Capture the cell that displays the provided text and extract its (x, y) central coordinate. 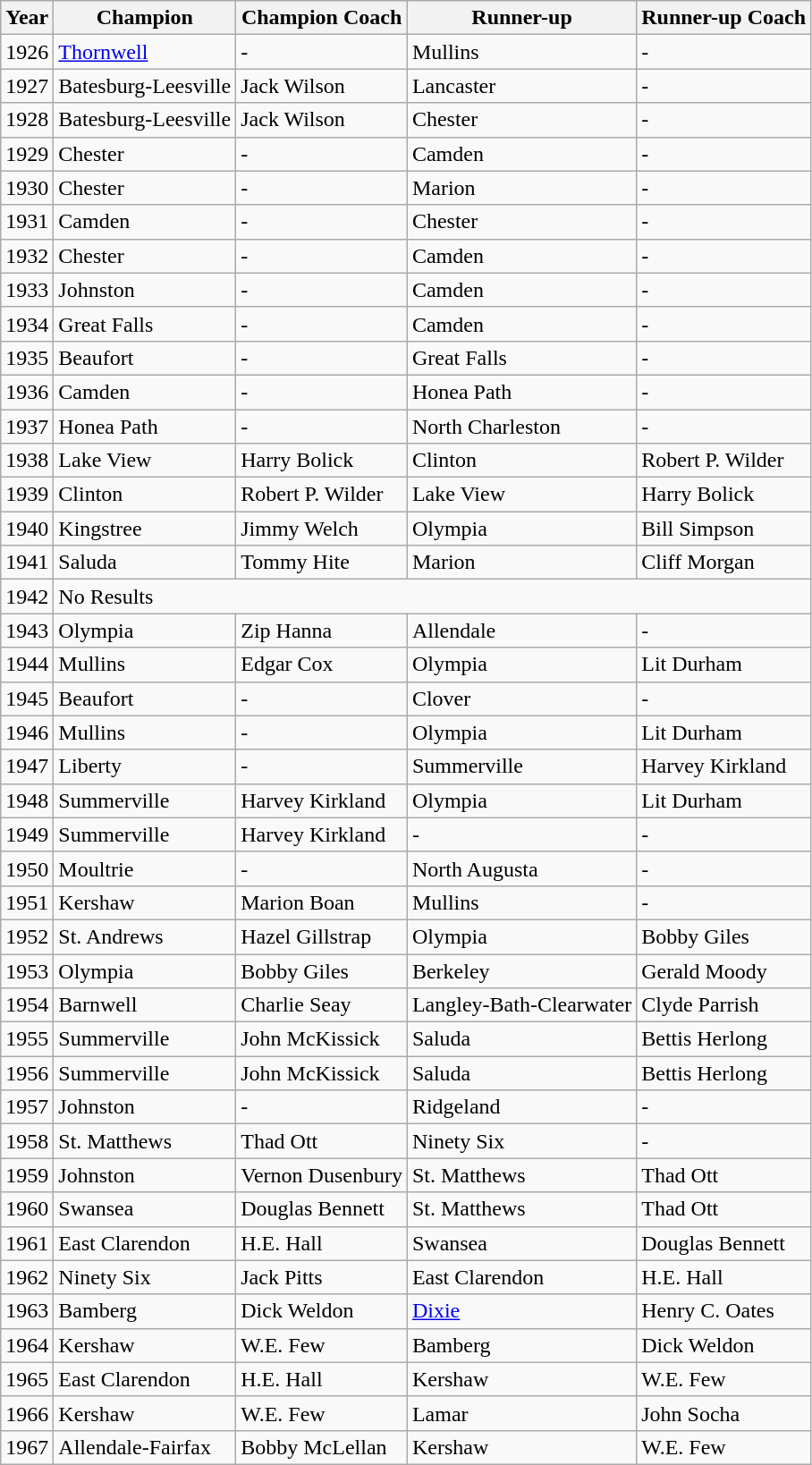
1963 (27, 1311)
1962 (27, 1277)
Liberty (145, 766)
1926 (27, 52)
Berkeley (521, 970)
1931 (27, 222)
1934 (27, 324)
1932 (27, 256)
Jack Pitts (322, 1277)
Jimmy Welch (322, 529)
1944 (27, 665)
1948 (27, 800)
1933 (27, 290)
1967 (27, 1447)
1937 (27, 427)
1941 (27, 563)
1961 (27, 1243)
1965 (27, 1379)
Champion Coach (322, 18)
Marion Boan (322, 902)
Runner-up (521, 18)
1947 (27, 766)
1954 (27, 1005)
Kingstree (145, 529)
1957 (27, 1107)
Allendale (521, 631)
1930 (27, 188)
Barnwell (145, 1005)
North Charleston (521, 427)
1952 (27, 936)
1960 (27, 1209)
No Results (433, 597)
1927 (27, 86)
1950 (27, 868)
Clover (521, 699)
North Augusta (521, 868)
1949 (27, 834)
1958 (27, 1141)
St. Andrews (145, 936)
Hazel Gillstrap (322, 936)
Thornwell (145, 52)
Lamar (521, 1413)
Runner-up Coach (724, 18)
Zip Hanna (322, 631)
1966 (27, 1413)
1935 (27, 358)
Bobby McLellan (322, 1447)
Charlie Seay (322, 1005)
1956 (27, 1073)
1964 (27, 1345)
1929 (27, 154)
Lancaster (521, 86)
Bill Simpson (724, 529)
1938 (27, 461)
Allendale-Fairfax (145, 1447)
1953 (27, 970)
1942 (27, 597)
Year (27, 18)
1943 (27, 631)
Gerald Moody (724, 970)
Henry C. Oates (724, 1311)
1940 (27, 529)
1946 (27, 732)
Langley-Bath-Clearwater (521, 1005)
Clyde Parrish (724, 1005)
Cliff Morgan (724, 563)
Edgar Cox (322, 665)
Moultrie (145, 868)
John Socha (724, 1413)
Dixie (521, 1311)
Vernon Dusenbury (322, 1175)
1936 (27, 392)
1959 (27, 1175)
1939 (27, 495)
1955 (27, 1039)
Tommy Hite (322, 563)
1951 (27, 902)
1945 (27, 699)
1928 (27, 120)
Champion (145, 18)
Ridgeland (521, 1107)
